Locate the cell with the specified text and output its (x, y) center coordinate. 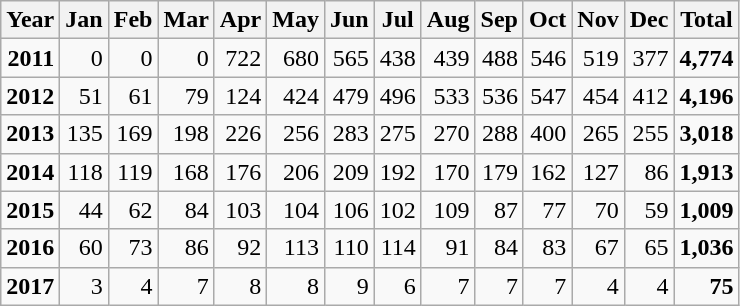
61 (133, 96)
67 (598, 248)
103 (240, 210)
1,036 (706, 248)
3 (84, 286)
533 (448, 96)
226 (240, 134)
87 (499, 210)
424 (296, 96)
2015 (30, 210)
Jan (84, 20)
170 (448, 172)
60 (84, 248)
4,196 (706, 96)
438 (398, 58)
92 (240, 248)
102 (398, 210)
124 (240, 96)
118 (84, 172)
127 (598, 172)
283 (349, 134)
Sep (499, 20)
198 (186, 134)
168 (186, 172)
75 (706, 286)
169 (133, 134)
2013 (30, 134)
162 (547, 172)
Oct (547, 20)
519 (598, 58)
265 (598, 134)
275 (398, 134)
106 (349, 210)
59 (649, 210)
270 (448, 134)
4,774 (706, 58)
May (296, 20)
454 (598, 96)
206 (296, 172)
6 (398, 286)
Jul (398, 20)
Year (30, 20)
536 (499, 96)
62 (133, 210)
65 (649, 248)
Jun (349, 20)
Apr (240, 20)
479 (349, 96)
2011 (30, 58)
179 (499, 172)
1,009 (706, 210)
546 (547, 58)
1,913 (706, 172)
377 (649, 58)
77 (547, 210)
Nov (598, 20)
255 (649, 134)
Feb (133, 20)
2016 (30, 248)
488 (499, 58)
2014 (30, 172)
109 (448, 210)
565 (349, 58)
Dec (649, 20)
Mar (186, 20)
256 (296, 134)
9 (349, 286)
680 (296, 58)
176 (240, 172)
79 (186, 96)
Aug (448, 20)
135 (84, 134)
2017 (30, 286)
192 (398, 172)
104 (296, 210)
44 (84, 210)
288 (499, 134)
51 (84, 96)
Total (706, 20)
400 (547, 134)
73 (133, 248)
3,018 (706, 134)
496 (398, 96)
83 (547, 248)
113 (296, 248)
110 (349, 248)
439 (448, 58)
412 (649, 96)
2012 (30, 96)
209 (349, 172)
119 (133, 172)
70 (598, 210)
547 (547, 96)
91 (448, 248)
114 (398, 248)
722 (240, 58)
